Return [x, y] of the center of cell containing provided text 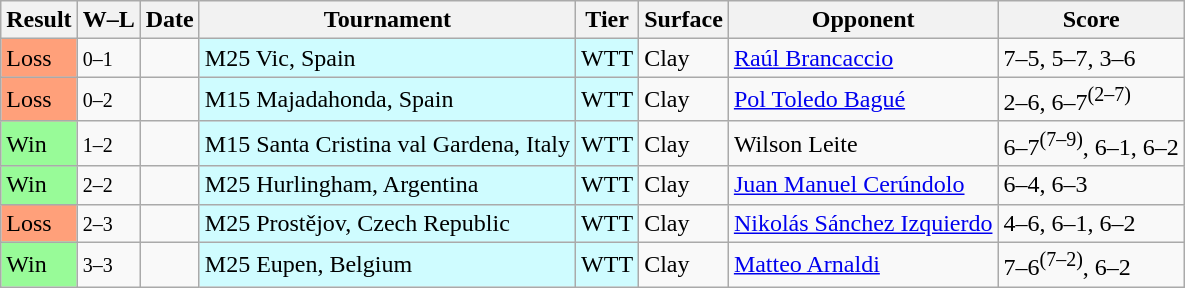
2–3 [108, 223]
Juan Manuel Cerúndolo [863, 185]
M25 Eupen, Belgium [387, 264]
Pol Toledo Bagué [863, 100]
Tournament [387, 20]
6–4, 6–3 [1091, 185]
4–6, 6–1, 6–2 [1091, 223]
Date [170, 20]
Opponent [863, 20]
7–5, 5–7, 3–6 [1091, 58]
Wilson Leite [863, 144]
Surface [684, 20]
Score [1091, 20]
6–7(7–9), 6–1, 6–2 [1091, 144]
W–L [108, 20]
3–3 [108, 264]
2–2 [108, 185]
2–6, 6–7(2–7) [1091, 100]
Nikolás Sánchez Izquierdo [863, 223]
Result [39, 20]
7–6(7–2), 6–2 [1091, 264]
Tier [608, 20]
0–2 [108, 100]
M15 Santa Cristina val Gardena, Italy [387, 144]
M25 Prostějov, Czech Republic [387, 223]
0–1 [108, 58]
Matteo Arnaldi [863, 264]
1–2 [108, 144]
M15 Majadahonda, Spain [387, 100]
Raúl Brancaccio [863, 58]
M25 Vic, Spain [387, 58]
M25 Hurlingham, Argentina [387, 185]
